For the text-containing cell, return its midpoint in [x, y] coordinate format. 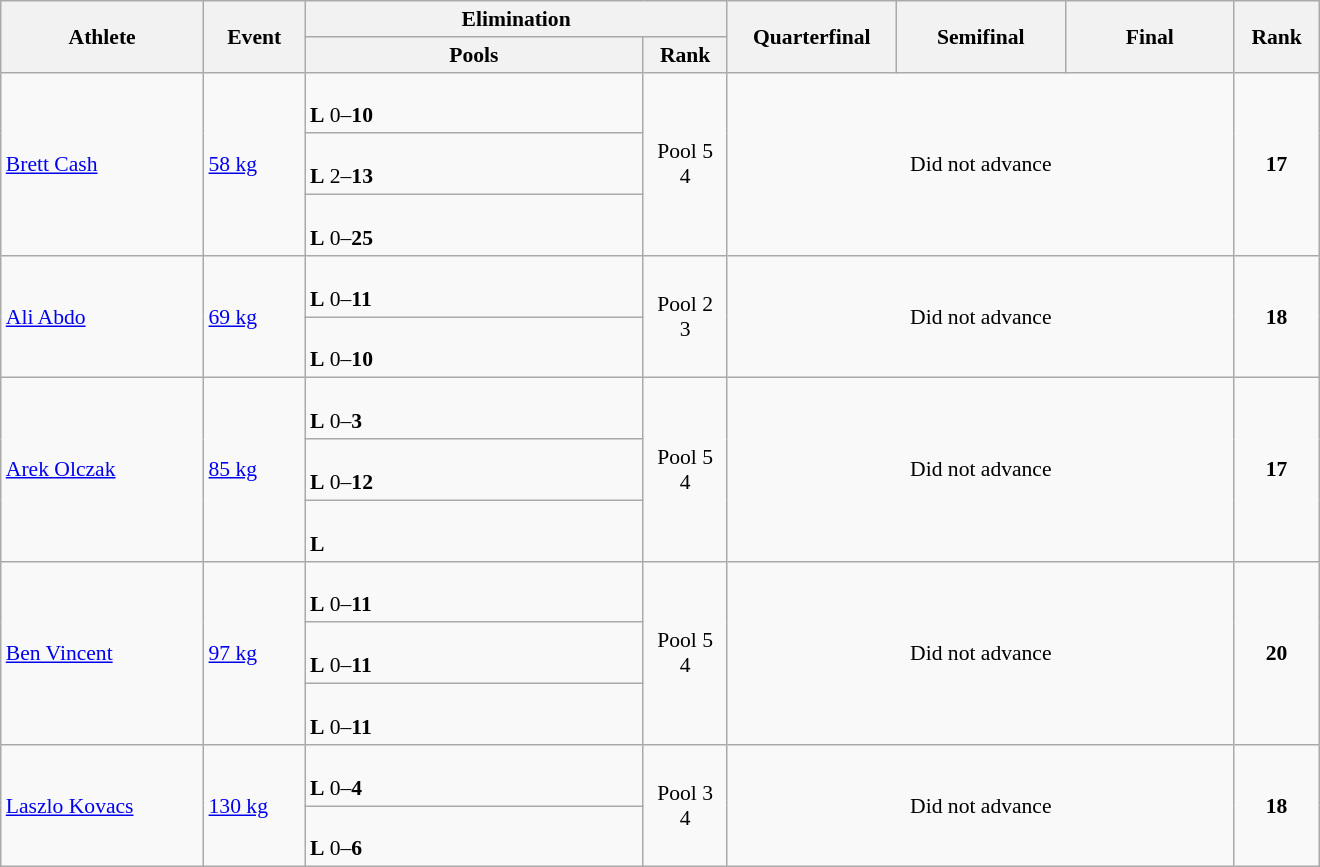
L 0–4 [474, 776]
Laszlo Kovacs [102, 806]
Ali Abdo [102, 317]
97 kg [254, 652]
Quarterfinal [812, 36]
Semifinal [980, 36]
L 0–6 [474, 836]
Final [1150, 36]
58 kg [254, 164]
130 kg [254, 806]
Event [254, 36]
Arek Olczak [102, 470]
Pools [474, 55]
L [474, 530]
L 0–3 [474, 408]
Pool 34 [685, 806]
L 2–13 [474, 164]
Pool 23 [685, 317]
Athlete [102, 36]
L 0–25 [474, 226]
Elimination [516, 19]
Brett Cash [102, 164]
20 [1276, 652]
Ben Vincent [102, 652]
L 0–12 [474, 470]
69 kg [254, 317]
85 kg [254, 470]
